From the cell containing the given text, extract its center point as (x, y) coordinate. 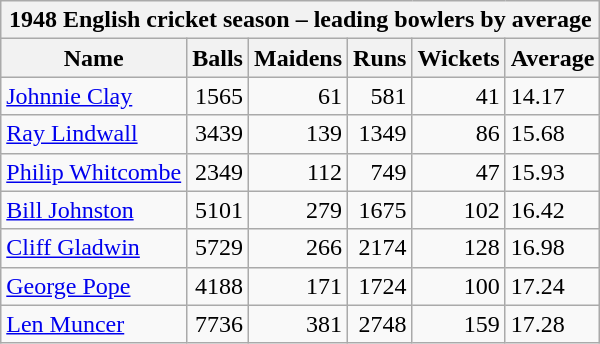
3439 (218, 134)
1349 (380, 134)
Name (94, 58)
86 (458, 134)
Wickets (458, 58)
581 (380, 96)
4188 (218, 286)
139 (298, 134)
381 (298, 324)
2349 (218, 172)
1724 (380, 286)
7736 (218, 324)
16.98 (552, 248)
15.93 (552, 172)
Maidens (298, 58)
1675 (380, 210)
Cliff Gladwin (94, 248)
15.68 (552, 134)
George Pope (94, 286)
112 (298, 172)
5101 (218, 210)
102 (458, 210)
171 (298, 286)
14.17 (552, 96)
128 (458, 248)
2748 (380, 324)
17.28 (552, 324)
Johnnie Clay (94, 96)
5729 (218, 248)
Bill Johnston (94, 210)
Average (552, 58)
17.24 (552, 286)
Ray Lindwall (94, 134)
Balls (218, 58)
1565 (218, 96)
159 (458, 324)
41 (458, 96)
16.42 (552, 210)
279 (298, 210)
2174 (380, 248)
47 (458, 172)
61 (298, 96)
Len Muncer (94, 324)
Philip Whitcombe (94, 172)
100 (458, 286)
749 (380, 172)
266 (298, 248)
Runs (380, 58)
1948 English cricket season – leading bowlers by average (300, 20)
